Scan for the cell matching the given text and deliver its (x, y) coordinate at center. 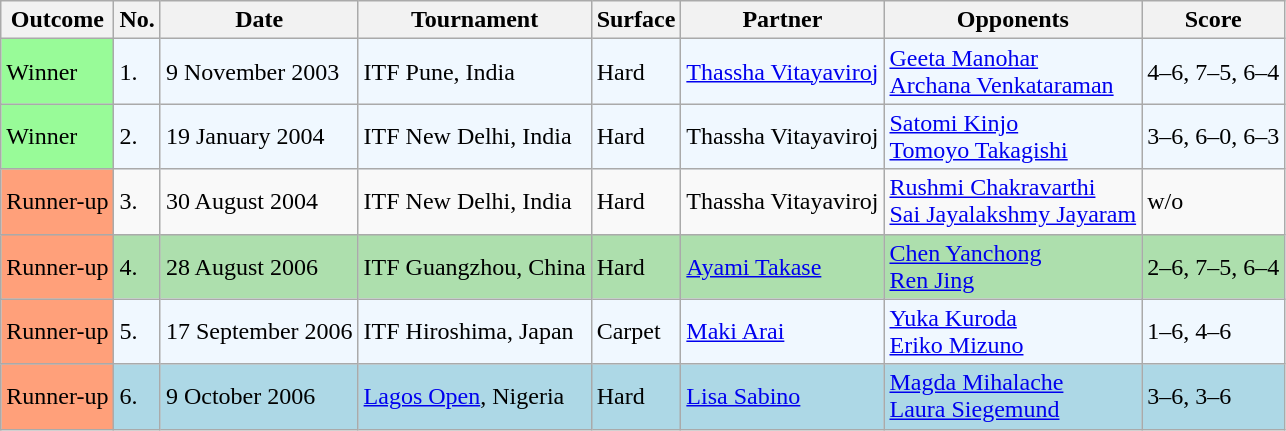
6. (137, 396)
Opponents (1013, 20)
4–6, 7–5, 6–4 (1214, 72)
Geeta Manohar Archana Venkataraman (1013, 72)
w/o (1214, 202)
Maki Arai (782, 332)
5. (137, 332)
28 August 2006 (259, 266)
Ayami Takase (782, 266)
2. (137, 136)
Score (1214, 20)
9 October 2006 (259, 396)
Satomi Kinjo Tomoyo Takagishi (1013, 136)
Chen Yanchong Ren Jing (1013, 266)
Partner (782, 20)
4. (137, 266)
Carpet (636, 332)
Surface (636, 20)
Rushmi Chakravarthi Sai Jayalakshmy Jayaram (1013, 202)
1–6, 4–6 (1214, 332)
3–6, 6–0, 6–3 (1214, 136)
No. (137, 20)
ITF Pune, India (474, 72)
1. (137, 72)
Lisa Sabino (782, 396)
Tournament (474, 20)
Yuka Kuroda Eriko Mizuno (1013, 332)
Date (259, 20)
9 November 2003 (259, 72)
19 January 2004 (259, 136)
17 September 2006 (259, 332)
Lagos Open, Nigeria (474, 396)
2–6, 7–5, 6–4 (1214, 266)
ITF Guangzhou, China (474, 266)
Outcome (58, 20)
ITF Hiroshima, Japan (474, 332)
3. (137, 202)
30 August 2004 (259, 202)
Magda Mihalache Laura Siegemund (1013, 396)
3–6, 3–6 (1214, 396)
